Pinpoint the cell where the given text exists, returning its (x, y) midpoint coordinate. 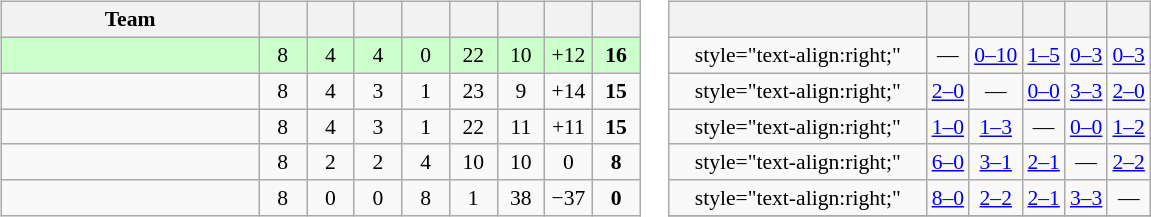
9 (521, 91)
1–3 (996, 127)
+12 (569, 55)
3–1 (996, 162)
38 (521, 198)
16 (616, 55)
8–0 (948, 198)
+14 (569, 91)
23 (473, 91)
1–2 (1128, 127)
11 (521, 127)
Team (130, 20)
−37 (569, 198)
1–0 (948, 127)
1–5 (1044, 55)
+11 (569, 127)
6–0 (948, 162)
0–10 (996, 55)
